Extract the [x, y] coordinate from the center of the cell holding the provided text.  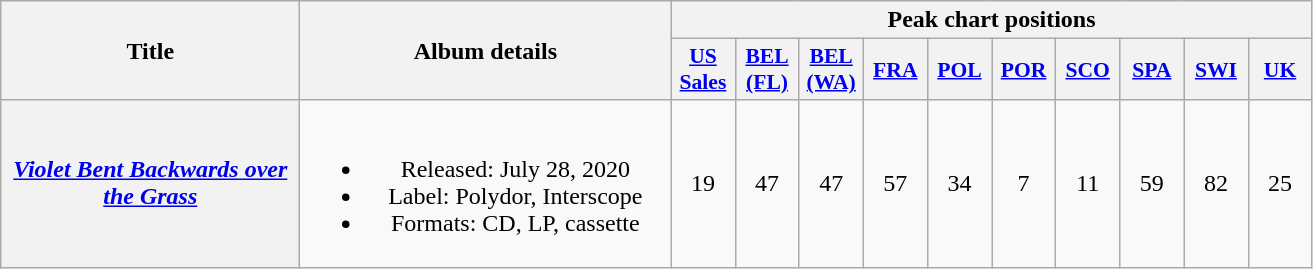
Released: July 28, 2020Label: Polydor, InterscopeFormats: CD, LP, cassette [486, 184]
11 [1088, 184]
SPA [1152, 70]
82 [1216, 184]
USSales [703, 70]
SCO [1088, 70]
SWI [1216, 70]
19 [703, 184]
57 [895, 184]
34 [959, 184]
59 [1152, 184]
25 [1280, 184]
Album details [486, 50]
UK [1280, 70]
FRA [895, 70]
7 [1024, 184]
Peak chart positions [992, 20]
BEL(WA) [831, 70]
POL [959, 70]
Title [150, 50]
BEL(FL) [767, 70]
POR [1024, 70]
Violet Bent Backwards over the Grass [150, 184]
